From the cell containing the given text, extract its center point as [x, y] coordinate. 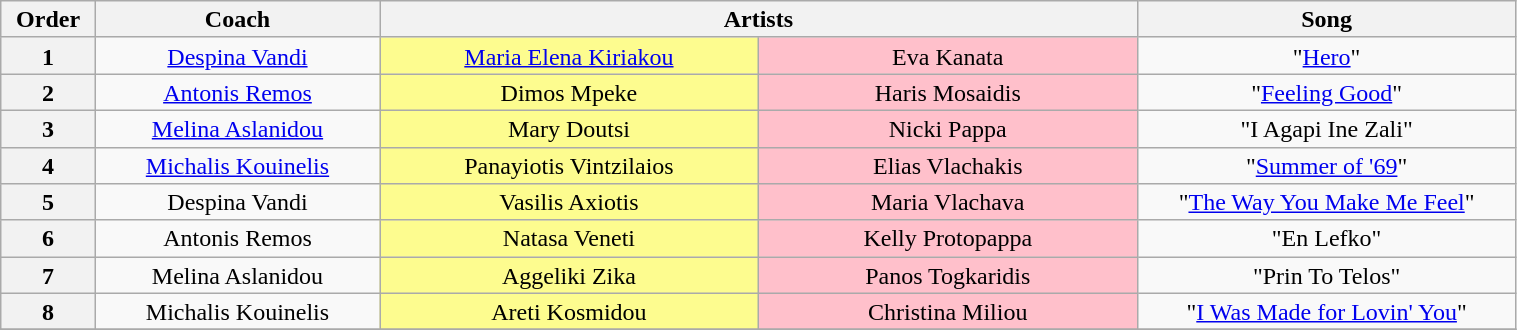
"I Was Made for Lovin' You" [1326, 312]
Mary Doutsi [570, 128]
Song [1326, 20]
Panayiotis Vintzilaios [570, 166]
Order [48, 20]
Areti Kosmidou [570, 312]
Aggeliki Zika [570, 276]
Elias Vlachakis [948, 166]
"Feeling Good" [1326, 92]
Eva Kanata [948, 56]
Artists [759, 20]
3 [48, 128]
8 [48, 312]
"Hero" [1326, 56]
2 [48, 92]
1 [48, 56]
Christina Miliou [948, 312]
"Summer of '69" [1326, 166]
Maria Elena Kiriakou [570, 56]
Kelly Protopappa [948, 238]
5 [48, 202]
Panos Togkaridis [948, 276]
7 [48, 276]
"En Lefko" [1326, 238]
Haris Mosaidis [948, 92]
Nicki Pappa [948, 128]
Vasilis Axiotis [570, 202]
6 [48, 238]
"Prin To Telos" [1326, 276]
"I Agapi Ine Zali" [1326, 128]
Natasa Veneti [570, 238]
Coach [237, 20]
Dimos Mpeke [570, 92]
"The Way You Make Me Feel" [1326, 202]
4 [48, 166]
Maria Vlachava [948, 202]
